From the cell containing the given text, extract its center point as [x, y] coordinate. 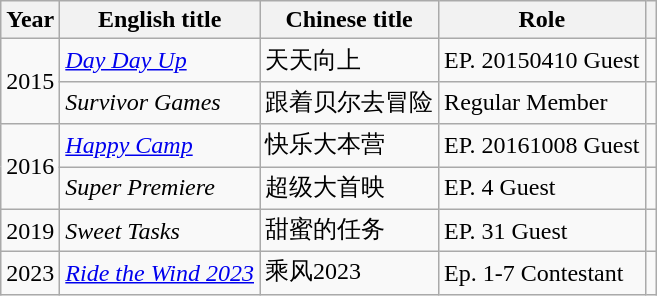
甜蜜的任务 [350, 230]
天天向上 [350, 60]
EP. 31 Guest [542, 230]
2019 [30, 230]
Role [542, 20]
快乐大本营 [350, 146]
EP. 4 Guest [542, 188]
Happy Camp [160, 146]
Ride the Wind 2023 [160, 274]
2015 [30, 82]
Day Day Up [160, 60]
Super Premiere [160, 188]
超级大首映 [350, 188]
Chinese title [350, 20]
Regular Member [542, 102]
2016 [30, 166]
乘风2023 [350, 274]
跟着贝尔去冒险 [350, 102]
Year [30, 20]
Survivor Games [160, 102]
English title [160, 20]
Ep. 1-7 Contestant [542, 274]
EP. 20150410 Guest [542, 60]
Sweet Tasks [160, 230]
EP. 20161008 Guest [542, 146]
2023 [30, 274]
